Provide the (x, y) coordinate of the cell's center where the given text is located.  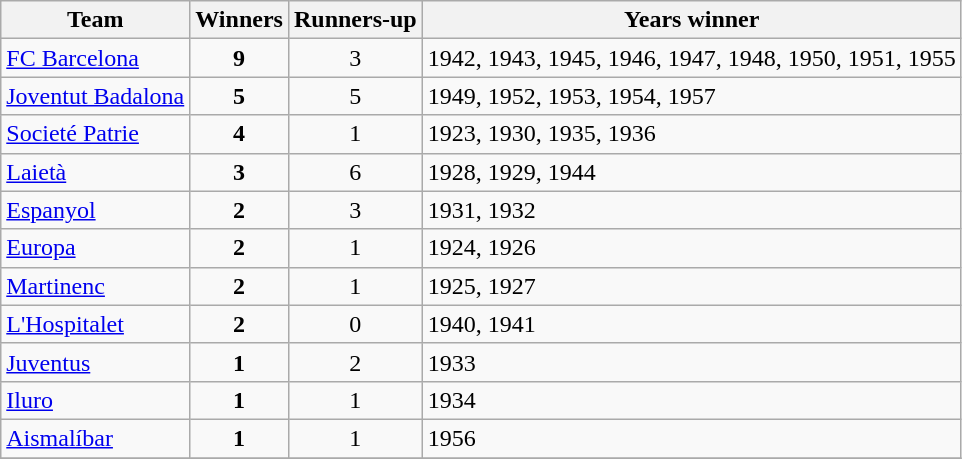
Years winner (692, 20)
1956 (692, 438)
6 (355, 172)
FC Barcelona (96, 58)
Laietà (96, 172)
1925, 1927 (692, 286)
1931, 1932 (692, 210)
Team (96, 20)
1933 (692, 362)
Winners (240, 20)
Aismalíbar (96, 438)
1940, 1941 (692, 324)
Joventut Badalona (96, 96)
Martinenc (96, 286)
Societé Patrie (96, 134)
1949, 1952, 1953, 1954, 1957 (692, 96)
Runners-up (355, 20)
0 (355, 324)
L'Hospitalet (96, 324)
9 (240, 58)
Espanyol (96, 210)
1942, 1943, 1945, 1946, 1947, 1948, 1950, 1951, 1955 (692, 58)
1924, 1926 (692, 248)
Juventus (96, 362)
4 (240, 134)
1923, 1930, 1935, 1936 (692, 134)
1934 (692, 400)
Iluro (96, 400)
1928, 1929, 1944 (692, 172)
Europa (96, 248)
